Capture the cell that displays the provided text and extract its [X, Y] central coordinate. 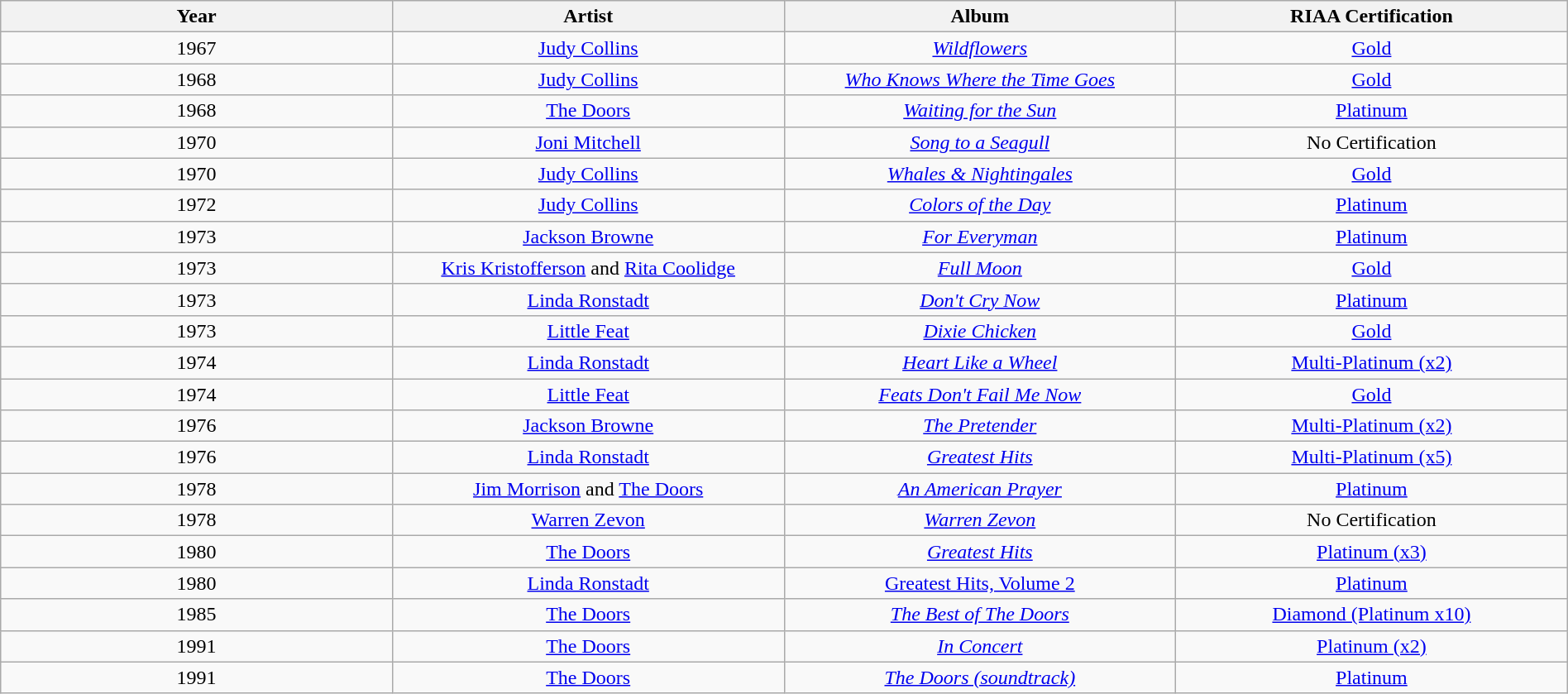
Year [197, 17]
Platinum (x2) [1372, 646]
Diamond (Platinum x10) [1372, 615]
Don't Cry Now [980, 299]
Album [980, 17]
The Pretender [980, 426]
Whales & Nightingales [980, 174]
Full Moon [980, 268]
Song to a Seagull [980, 142]
Artist [588, 17]
Heart Like a Wheel [980, 362]
Multi-Platinum (x5) [1372, 457]
Colors of the Day [980, 205]
For Everyman [980, 237]
Waiting for the Sun [980, 111]
Who Knows Where the Time Goes [980, 79]
1972 [197, 205]
Wildflowers [980, 48]
The Doors (soundtrack) [980, 677]
1985 [197, 615]
Feats Don't Fail Me Now [980, 395]
Greatest Hits, Volume 2 [980, 583]
Joni Mitchell [588, 142]
Platinum (x3) [1372, 552]
Dixie Chicken [980, 331]
1967 [197, 48]
An American Prayer [980, 489]
In Concert [980, 646]
Jim Morrison and The Doors [588, 489]
The Best of The Doors [980, 615]
RIAA Certification [1372, 17]
Kris Kristofferson and Rita Coolidge [588, 268]
